Output the (X, Y) coordinate of the center of the cell containing the given text.  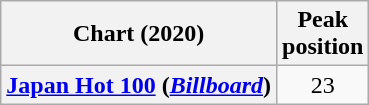
Japan Hot 100 (Billboard) (139, 85)
Chart (2020) (139, 34)
Peakposition (323, 34)
23 (323, 85)
